For the text-containing cell, return its midpoint in [x, y] coordinate format. 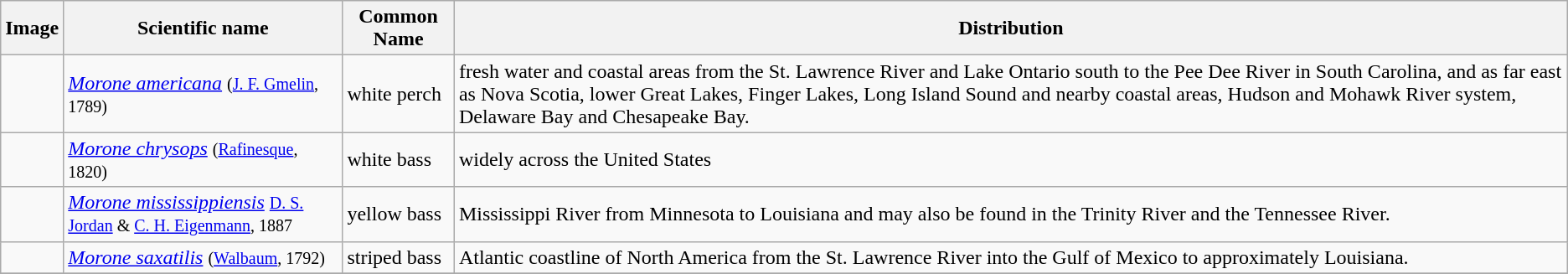
striped bass [399, 257]
Morone chrysops (Rafinesque, 1820) [203, 159]
Distribution [1010, 28]
Morone saxatilis (Walbaum, 1792) [203, 257]
Common Name [399, 28]
white bass [399, 159]
Scientific name [203, 28]
widely across the United States [1010, 159]
Morone mississippiensis D. S. Jordan & C. H. Eigenmann, 1887 [203, 215]
Image [32, 28]
Morone americana (J. F. Gmelin, 1789) [203, 94]
white perch [399, 94]
Atlantic coastline of North America from the St. Lawrence River into the Gulf of Mexico to approximately Louisiana. [1010, 257]
Mississippi River from Minnesota to Louisiana and may also be found in the Trinity River and the Tennessee River. [1010, 215]
yellow bass [399, 215]
